Extract the [X, Y] coordinate from the center of the cell holding the provided text.  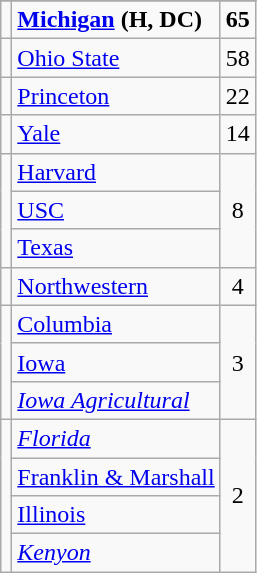
2 [238, 495]
3 [238, 362]
Ohio State [116, 58]
58 [238, 58]
Illinois [116, 515]
Princeton [116, 96]
Iowa [116, 362]
Columbia [116, 324]
Franklin & Marshall [116, 477]
65 [238, 20]
Florida [116, 438]
Michigan (H, DC) [116, 20]
Yale [116, 134]
Northwestern [116, 286]
4 [238, 286]
14 [238, 134]
Iowa Agricultural [116, 400]
Texas [116, 248]
22 [238, 96]
USC [116, 210]
Kenyon [116, 553]
8 [238, 210]
Harvard [116, 172]
